Determine the [X, Y] coordinate at the center of the cell enclosing the given text.  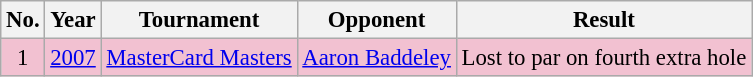
Tournament [199, 20]
1 [23, 58]
Opponent [376, 20]
Year [73, 20]
MasterCard Masters [199, 58]
Result [604, 20]
Lost to par on fourth extra hole [604, 58]
Aaron Baddeley [376, 58]
No. [23, 20]
2007 [73, 58]
